Extract the [x, y] coordinate from the center of the cell holding the provided text.  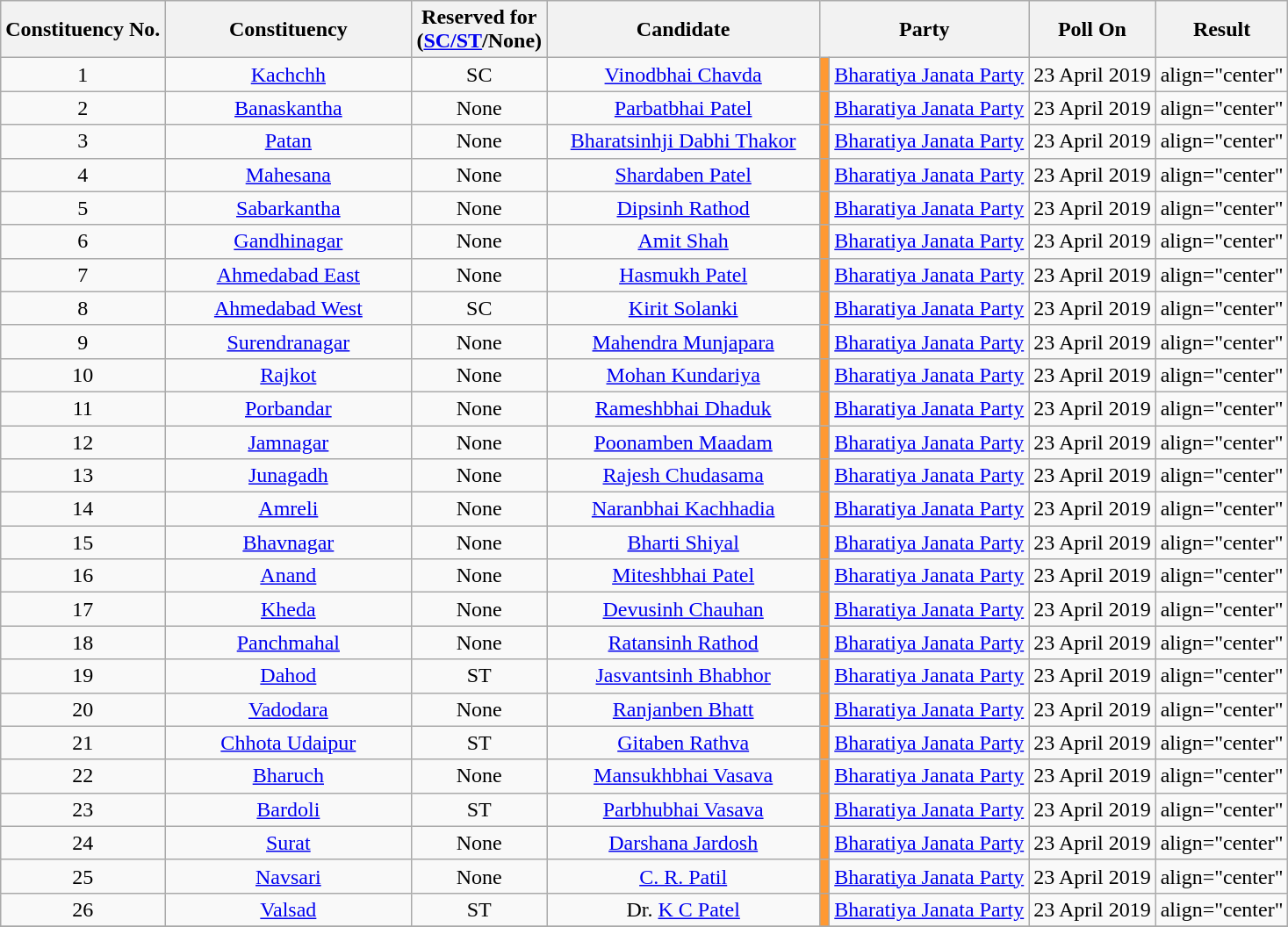
Patan [288, 141]
15 [83, 543]
Dr. K C Patel [683, 909]
Sabarkantha [288, 208]
1 [83, 75]
Amreli [288, 509]
Junagadh [288, 476]
Naranbhai Kachhadia [683, 509]
Constituency No. [83, 30]
Vinodbhai Chavda [683, 75]
Parbhubhai Vasava [683, 809]
Mahesana [288, 175]
Valsad [288, 909]
23 [83, 809]
Darshana Jardosh [683, 843]
Dahod [288, 676]
14 [83, 509]
Bharti Shiyal [683, 543]
Shardaben Patel [683, 175]
18 [83, 643]
Mohan Kundariya [683, 375]
Anand [288, 576]
C. R. Patil [683, 876]
11 [83, 408]
Bharuch [288, 776]
6 [83, 241]
Rajesh Chudasama [683, 476]
Candidate [683, 30]
2 [83, 108]
Devusinh Chauhan [683, 609]
3 [83, 141]
Surat [288, 843]
Ranjanben Bhatt [683, 709]
17 [83, 609]
Kachchh [288, 75]
20 [83, 709]
Porbandar [288, 408]
Result [1222, 30]
9 [83, 341]
Chhota Udaipur [288, 743]
Hasmukh Patel [683, 275]
Mahendra Munjapara [683, 341]
13 [83, 476]
Bhavnagar [288, 543]
Jasvantsinh Bhabhor [683, 676]
Rameshbhai Dhaduk [683, 408]
12 [83, 442]
Banaskantha [288, 108]
Panchmahal [288, 643]
Gitaben Rathva [683, 743]
Surendranagar [288, 341]
Rajkot [288, 375]
5 [83, 208]
Amit Shah [683, 241]
Kirit Solanki [683, 308]
Poonamben Maadam [683, 442]
Ratansinh Rathod [683, 643]
Dipsinh Rathod [683, 208]
Mansukhbhai Vasava [683, 776]
Kheda [288, 609]
16 [83, 576]
Party [925, 30]
8 [83, 308]
Reserved for(SC/ST/None) [479, 30]
19 [83, 676]
Bardoli [288, 809]
Navsari [288, 876]
Ahmedabad West [288, 308]
26 [83, 909]
Constituency [288, 30]
4 [83, 175]
Ahmedabad East [288, 275]
24 [83, 843]
Jamnagar [288, 442]
Miteshbhai Patel [683, 576]
Bharatsinhji Dabhi Thakor [683, 141]
Gandhinagar [288, 241]
7 [83, 275]
22 [83, 776]
Parbatbhai Patel [683, 108]
Poll On [1092, 30]
10 [83, 375]
21 [83, 743]
25 [83, 876]
Vadodara [288, 709]
